For the text-containing cell, return its midpoint in [x, y] coordinate format. 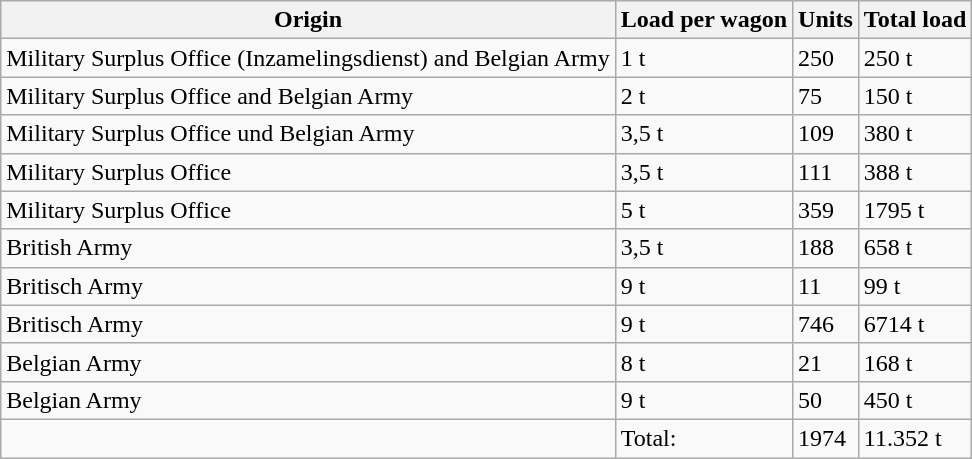
8 t [704, 362]
Origin [308, 20]
50 [826, 400]
Total load [915, 20]
388 t [915, 172]
75 [826, 96]
359 [826, 210]
Military Surplus Office and Belgian Army [308, 96]
380 t [915, 134]
99 t [915, 286]
5 t [704, 210]
1 t [704, 58]
188 [826, 248]
Military Surplus Office und Belgian Army [308, 134]
21 [826, 362]
Load per wagon [704, 20]
168 t [915, 362]
1795 t [915, 210]
658 t [915, 248]
150 t [915, 96]
2 t [704, 96]
Units [826, 20]
111 [826, 172]
Total: [704, 438]
450 t [915, 400]
11 [826, 286]
11.352 t [915, 438]
6714 t [915, 324]
Military Surplus Office (Inzamelingsdienst) and Belgian Army [308, 58]
109 [826, 134]
250 t [915, 58]
British Army [308, 248]
746 [826, 324]
1974 [826, 438]
250 [826, 58]
